Return the (X, Y) coordinate for the center point of the cell that contains the specified text.  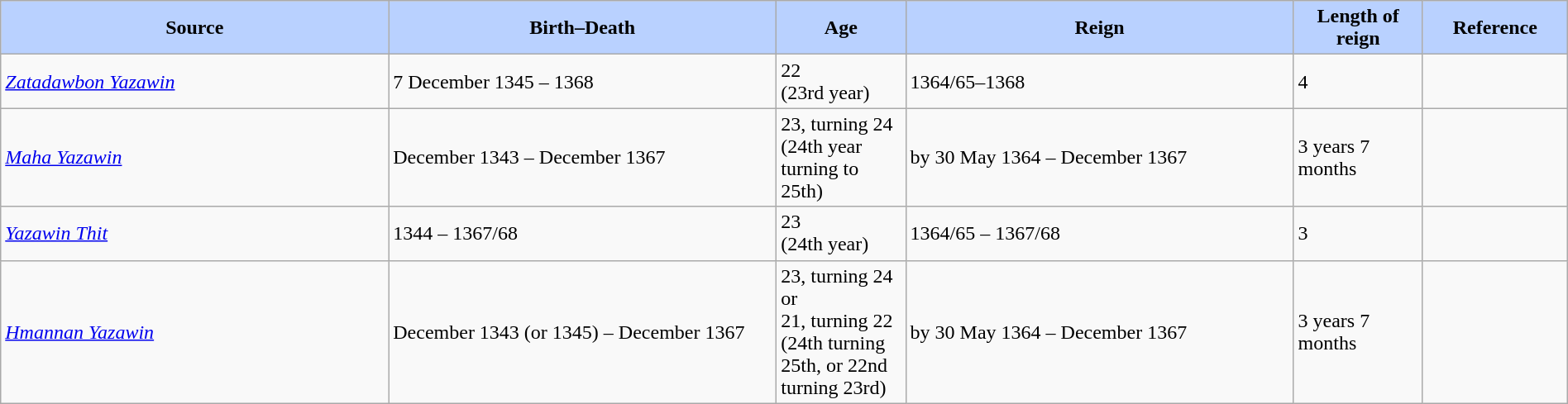
Length of reign (1358, 28)
December 1343 (or 1345) – December 1367 (582, 332)
3 (1358, 233)
1364/65–1368 (1100, 81)
4 (1358, 81)
Source (195, 28)
Hmannan Yazawin (195, 332)
23, turning 24 or 21, turning 22 (24th turning 25th, or 22nd turning 23rd) (841, 332)
22 (23rd year) (841, 81)
December 1343 – December 1367 (582, 157)
Yazawin Thit (195, 233)
Zatadawbon Yazawin (195, 81)
Maha Yazawin (195, 157)
Birth–Death (582, 28)
23 (24th year) (841, 233)
Age (841, 28)
Reign (1100, 28)
7 December 1345 – 1368 (582, 81)
1344 – 1367/68 (582, 233)
Reference (1495, 28)
1364/65 – 1367/68 (1100, 233)
23, turning 24 (24th year turning to 25th) (841, 157)
